From the cell containing the given text, extract its center point as [X, Y] coordinate. 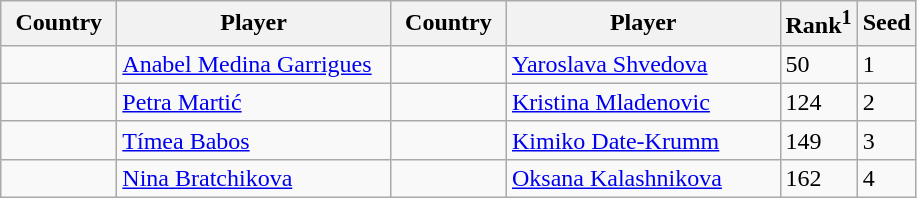
Anabel Medina Garrigues [254, 64]
Kimiko Date-Krumm [643, 140]
Seed [886, 24]
2 [886, 102]
Rank1 [818, 24]
Nina Bratchikova [254, 178]
1 [886, 64]
Kristina Mladenovic [643, 102]
Yaroslava Shvedova [643, 64]
124 [818, 102]
50 [818, 64]
149 [818, 140]
Tímea Babos [254, 140]
3 [886, 140]
Oksana Kalashnikova [643, 178]
162 [818, 178]
4 [886, 178]
Petra Martić [254, 102]
